From the cell containing the given text, extract its center point as [x, y] coordinate. 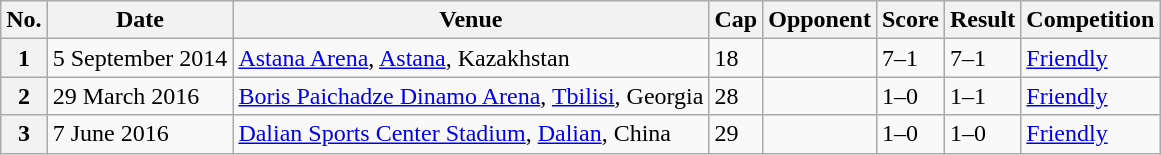
Boris Paichadze Dinamo Arena, Tbilisi, Georgia [471, 96]
1 [24, 58]
7 June 2016 [140, 134]
Venue [471, 20]
3 [24, 134]
Competition [1090, 20]
5 September 2014 [140, 58]
29 [736, 134]
2 [24, 96]
Result [982, 20]
Date [140, 20]
Opponent [820, 20]
Astana Arena, Astana, Kazakhstan [471, 58]
29 March 2016 [140, 96]
28 [736, 96]
Cap [736, 20]
18 [736, 58]
1–1 [982, 96]
Score [910, 20]
No. [24, 20]
Dalian Sports Center Stadium, Dalian, China [471, 134]
